Find where the given text appears and provide that cell's center as (X, Y) coordinate. 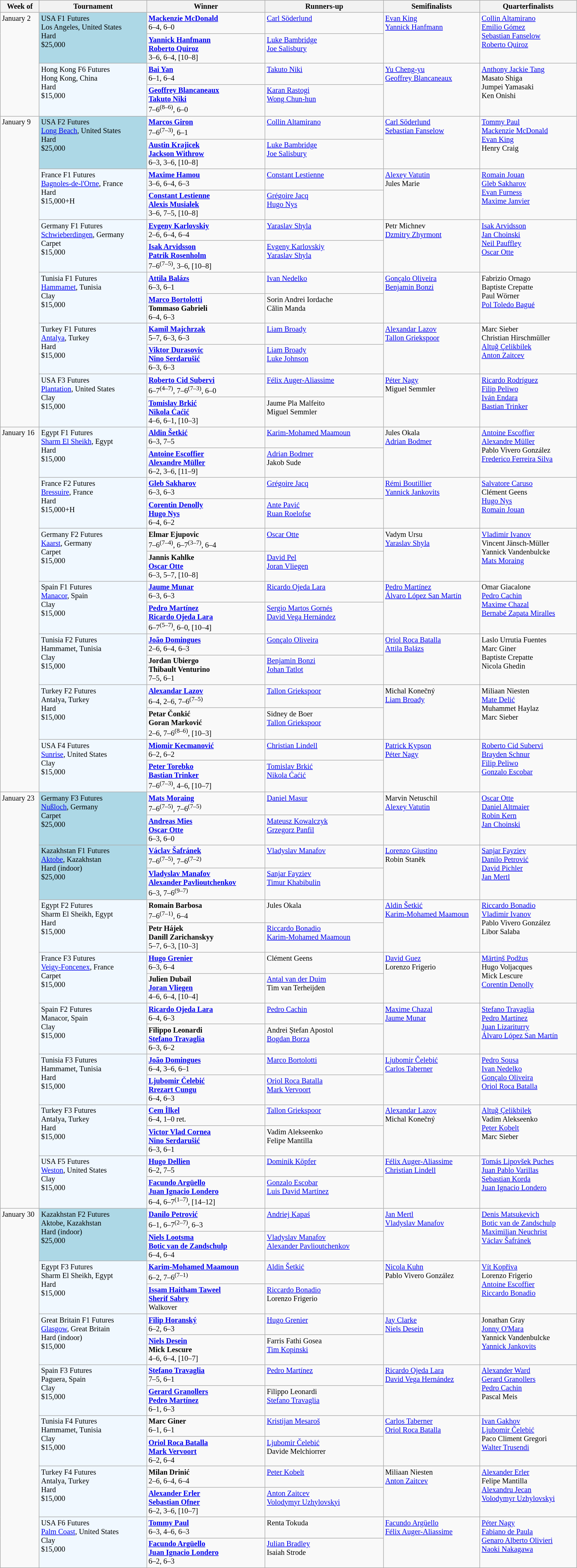
Marcos Giron 7–6(7–3), 6–1 (206, 128)
Jules Okala (324, 911)
Farris Fathi Gosea Tim Kopinski (324, 1350)
Péter Nagy Fabiano de Paula Genaro Alberto Olivieri Naoki Nakagawa (529, 1542)
Tomislav Brkić Nikola Ćaćić (324, 776)
January 16 (20, 609)
Alexandar Lazov 6–4, 2–6, 7–6(7–5) (206, 696)
Evgeny Karlovskiy 2–6, 6–4, 6–4 (206, 230)
Benjamin Bonzi Johan Tatlot (324, 670)
Collin Altamirano Emilio Gómez Sebastian Fanselow Roberto Quiroz (529, 38)
Yannick Hanfmann Roberto Quiroz 3–6, 6–4, [10–8] (206, 49)
Germany F2 FuturesKaarst, Germany Carpet $15,000 (93, 554)
Carl Söderlund (324, 23)
Pedro Martínez Ricardo Ojeda Lara 6–7(5–7), 6–0, [10–4] (206, 618)
Tournament (93, 6)
Peter Kobelt (324, 1477)
Niels Lootsma Botic van de Zandschulp 6–4, 6–4 (206, 1246)
Winner (206, 6)
Alexander Erler Felipe Mantilla Alexandru Jecan Volodymyr Uzhylovskyi (529, 1492)
Isak Arvidsson Patrik Rosenholm 7–6(7–5), 3–6, [10–8] (206, 257)
Antoine Escoffier Alexandre Müller Pablo Vivero González Frederico Ferreira Silva (529, 452)
Roberto Cid Subervi 6–7(4–7), 7–6(7–3), 6–0 (206, 385)
Ricardo Ojeda Lara (324, 592)
Filippo Leonardi Stefano Travaglia 6–3, 6–2 (206, 1039)
Jules Okala Adrian Bodmer (432, 452)
Danilo Petrović 6–1, 6–7(2–7), 6–3 (206, 1220)
Evan King Yannick Hanfmann (432, 38)
Alexandar Lazov Tallon Griekspoor (432, 349)
Oriol Roca Batalla Attila Balázs (432, 659)
Félix Auger-Aliassime (324, 385)
Mats Moraing 7–6(7–5), 7–6(7–5) (206, 803)
Sidney de Boer Tallon Griekspoor (324, 724)
Marco Bortolotti Tommaso Gabrieli 6–4, 6–3 (206, 308)
Egypt F2 FuturesSharm El Sheikh, Egypt Hard $15,000 (93, 926)
Pedro Cachin (324, 1014)
Liam Broady Luke Johnson (324, 359)
Vladimir Ivanov Vincent Jänsch-Müller Yannick Vandenbulcke Mats Moraing (529, 554)
Maxime Hamou 3–6, 6–4, 6–3 (206, 179)
Alexander Ward Gerard Granollers Pedro Cachin Pascal Meis (529, 1390)
Péter Nagy Miguel Semmler (432, 400)
Tommy Paul Mackenzie McDonald Evan King Henry Craig (529, 142)
Hugo Dellien 6–2, 7–5 (206, 1166)
Salvatore Caruso Clément Geens Hugo Nys Romain Jouan (529, 503)
Andriej Kapaś (324, 1220)
Riccardo Bonadio Karim-Mohamed Maamoun (324, 937)
Pedro Martínez Álvaro López San Martín (432, 608)
Collin Altamirano (324, 128)
Liam Broady (324, 334)
Riccardo Bonadio Vladimir Ivanov Pablo Vivero González Libor Salaba (529, 926)
Milan Drinić2–6, 6–4, 6–4 (206, 1477)
Sorin Andrei Iordache Călin Manda (324, 308)
Spain F3 FuturesPaguera, Spain Clay $15,000 (93, 1390)
January 23 (20, 1000)
Peter Torebko Bastian Trinker 7–6(7–3), 4–6, [10–7] (206, 776)
Mackenzie McDonald 6–4, 6–0 (206, 23)
Spain F1 FuturesManacor, Spain Clay $15,000 (93, 608)
Facundo Argüello Juan Ignacio Londero 6–2, 6–3 (206, 1553)
Tomás Lipovšek Puches Juan Pablo Varillas Sebastian Korda Juan Ignacio Londero (529, 1182)
Riccardo Bonadio Lorenzo Frigerio (324, 1299)
Anthony Jackie Tang Masato Shiga Jumpei Yamasaki Ken Onishi (529, 90)
Pedro Sousa Ivan Nedelko Gonçalo Oliveira Oriol Roca Batalla (529, 1079)
Week of (20, 6)
Andrei Ștefan Apostol Bogdan Borza (324, 1039)
Aldin Šetkić Karim-Mohamed Maamoun (432, 926)
Mārtiņš Podžus Hugo Voljacques Mick Lescure Corentin Denolly (529, 977)
Laslo Urrutia Fuentes Marc Giner Baptiste Crepatte Nicola Ghedin (529, 659)
Germany F3 Futures Nußloch, Germany Carpet $25,000 (93, 818)
Kamil Majchrzak 5–7, 6–3, 6–3 (206, 334)
Julian Bradley Isaiah Strode (324, 1553)
Gleb Sakharov 6–3, 6–3 (206, 488)
Ricardo Rodríguez Filip Peliwo Iván Endara Bastian Trinker (529, 400)
Austin Krajicek Jackson Withrow 6–3, 3–6, [10–8] (206, 154)
Isak Arvidsson Jan Choinski Neil Pauffley Oscar Otte (529, 246)
Gerard Granollers Pedro Martínez 6–1, 6–3 (206, 1401)
Sanjar Fayziev Danilo Petrović David Pichler Jan Mertl (529, 872)
Constant Lestienne Alexis Musialek 3–6, 7–5, [10–8] (206, 205)
Ante Pavić Ruan Roelofse (324, 514)
Oriol Roca Batalla Mark Vervoort (324, 1090)
Facundo Argüello Juan Ignacio Londero 6–4, 6–7(1–7), [14–12] (206, 1192)
Karan Rastogi Wong Chun-hun (324, 100)
Turkey F1 FuturesAntalya, Turkey Hard $15,000 (93, 349)
Vadym Ursu Yaraslav Shyla (432, 554)
USA F4 FuturesSunrise, United States Clay $15,000 (93, 766)
Ricardo Ojeda Lara David Vega Hernández (432, 1390)
Turkey F3 FuturesAntalya, Turkey Hard $15,000 (93, 1130)
David Guez Lorenzo Frigerio (432, 977)
Aldin Šetkić 6–3, 7–5 (206, 437)
Facundo Argüello Félix Auger-Aliassime (432, 1542)
Pedro Martínez (324, 1375)
Oscar Otte (324, 540)
Semifinalists (432, 6)
Tunisia F1 FuturesHammamet, Tunisia Clay $15,000 (93, 298)
Jaume Munar 6–3, 6–3 (206, 592)
Vadim Alekseenko Felipe Mantilla (324, 1141)
Jay Clarke Niels Desein (432, 1339)
Aldin Šetkić (324, 1272)
Turkey F4 FuturesAntalya, Turkey Hard $15,000 (93, 1492)
Miomir Kecmanović 6–2, 6–2 (206, 750)
Václav Šafránek 7–6(7–5), 7–6(7–2) (206, 856)
Marco Bortolotti (324, 1064)
Roberto Cid Subervi Brayden Schnur Filip Peliwo Gonzalo Escobar (529, 766)
Ljubomir Čelebić Davide Melchiorrer (324, 1451)
Filippo Leonardi Stefano Travaglia (324, 1401)
Andreas Mies Oscar Otte 6–3, 6–0 (206, 830)
Grégoire Jacq Hugo Nys (324, 205)
Félix Auger-Aliassime Christian Lindell (432, 1182)
Adrian Bodmer Jakob Sude (324, 462)
Antal van der Duim Tim van Terheijden (324, 988)
Miliaan Niesten Mate Delić Muhammet Haylaz Marc Sieber (529, 712)
Gonzalo Escobar Luis David Martínez (324, 1192)
Hugo Grenier 6–3, 6–4 (206, 963)
USA F5 FuturesWeston, United States Clay $15,000 (93, 1182)
France F2 FuturesBressuire, France Hard $15,000+H (93, 503)
Petar Čonkić Goran Marković 2–6, 7–6(8–6), [10–3] (206, 724)
Lorenzo Giustino Robin Staněk (432, 872)
Attila Balázs 6–3, 6–1 (206, 283)
Nicola Kuhn Pablo Vivero González (432, 1288)
Julien Dubail Joran Vliegen 4–6, 6–4, [10–4] (206, 988)
Oscar Otte Daniel Altmaier Robin Kern Jan Choinski (529, 818)
Tommy Paul6–3, 4–6, 6–3 (206, 1528)
Stefano Travaglia7–5, 6–1 (206, 1375)
Maxime Chazal Jaume Munar (432, 1029)
Carlos Taberner Oriol Roca Batalla (432, 1441)
Denis Matsukevich Botic van de Zandschulp Maximilian Neuchrist Václav Šafránek (529, 1234)
Ivan Nedelko (324, 283)
Altuğ Çelikbilek Vadim Alekseenko Peter Kobelt Marc Sieber (529, 1130)
Bai Yan 6–1, 6–4 (206, 74)
January 2 (20, 64)
Jordan Ubiergo Thibault Venturino 7–5, 6–1 (206, 670)
Egypt F1 FuturesSharm El Sheikh, Egypt Hard $15,000 (93, 452)
Daniel Masur (324, 803)
January 30 (20, 1388)
Marc Giner6–1, 6–1 (206, 1426)
Cem İlkel 6–4, 1–0 ret. (206, 1115)
Karim-Mohamed Maamoun6–2, 7–6(7–1) (206, 1272)
Romain Barbosa 7–6(7–1), 6–4 (206, 911)
France F3 FuturesVeigy-Foncenex, France Carpet $15,000 (93, 977)
Tunisia F4 FuturesHammamet, Tunisia Clay $15,000 (93, 1441)
Jaume Pla Malfeito Miguel Semmler (324, 412)
Dominik Köpfer (324, 1166)
Kazakhstan F2 Futures Aktobe, Kazakhstan Hard (indoor) $25,000 (93, 1234)
João Domingues 2–6, 6–4, 6–3 (206, 644)
Patrick Kypson Péter Nagy (432, 766)
Turkey F2 FuturesAntalya, Turkey Hard $15,000 (93, 712)
João Domingues 6–4, 3–6, 6–1 (206, 1064)
Alexander Erler Sebastian Ofner 6–2, 3–6, [10–7] (206, 1502)
David Pel Joran Vliegen (324, 566)
Germany F1 FuturesSchwieberdingen, Germany Carpet $15,000 (93, 246)
Alexandar Lazov Michal Konečný (432, 1130)
Alexey Vatutin Jules Marie (432, 194)
Elmar Ejupovic 7–6(7–4), 6–7(3–7), 6–4 (206, 540)
Viktor Durasovic Nino Serdarušić 6–3, 6–3 (206, 359)
Romain Jouan Gleb Sakharov Evan Furness Maxime Janvier (529, 194)
Yu Cheng-yu Geoffrey Blancaneaux (432, 90)
Carl Söderlund Sebastian Fanselow (432, 142)
Gonçalo Oliveira (324, 644)
Vladyslav Manafov (324, 856)
Clément Geens (324, 963)
January 9 (20, 271)
Hugo Grenier (324, 1324)
Karim-Mohamed Maamoun (324, 437)
Petr Michnev Dzmitry Zhyrmont (432, 246)
Kazakhstan F1 FuturesAktobe, Kazakhstan Hard (indoor) $25,000 (93, 872)
Filip Horanský6–2, 6–3 (206, 1324)
Runners-up (324, 6)
Spain F2 FuturesManacor, Spain Clay $15,000 (93, 1029)
Yaraslav Shyla (324, 230)
Sergio Martos Gornés David Vega Hernández (324, 618)
Omar Giacalone Pedro Cachin Maxime Chazal Bernabé Zapata Miralles (529, 608)
Grégoire Jacq (324, 488)
Tunisia F2 FuturesHammamet, Tunisia Clay $15,000 (93, 659)
Evgeny Karlovskiy Yaraslav Shyla (324, 257)
Ljubomir Čelebić Carlos Taberner (432, 1079)
Mateusz Kowalczyk Grzegorz Panfil (324, 830)
Tunisia F3 FuturesHammamet, Tunisia Hard $15,000 (93, 1079)
Ljubomir Čelebić Rrezart Cungu 6–4, 6–3 (206, 1090)
Christian Lindell (324, 750)
Vladyslav Manafov Alexander Pavlioutchenkov (324, 1246)
Ivan Gakhov Ljubomir Čelebić Paco Climent Gregori Walter Trusendi (529, 1441)
Geoffrey Blancaneaux Takuto Niki 7–6(8–6), 6–0 (206, 100)
Marc Sieber Christian Hirschmüller Altuğ Çelikbilek Anton Zaitcev (529, 349)
Anton Zaitcev Volodymyr Uzhylovskyi (324, 1502)
Jonathan Gray Jonny O'Mara Yannick Vandenbulcke Yannick Jankovits (529, 1339)
Victor Vlad Cornea Nino Serdarušić 6–3, 6–1 (206, 1141)
USA F6 Futures Palm Coast, United States Clay $15,000 (93, 1542)
Jan Mertl Vladyslav Manafov (432, 1234)
Vít Kopřiva Lorenzo Frigerio Antoine Escoffier Riccardo Bonadio (529, 1288)
Jannis Kahlke Oscar Otte 6–3, 5–7, [10–8] (206, 566)
Vladyslav Manafov Alexander Pavlioutchenkov 6–3, 7–6(9–7) (206, 883)
Hong Kong F6 FuturesHong Kong, China Hard $15,000 (93, 90)
Petr Hájek Danill Zarichanskyy 5–7, 6–3, [10–3] (206, 937)
Marvin Netuschil Alexey Vatutin (432, 818)
Gonçalo Oliveira Benjamin Bonzi (432, 298)
Egypt F3 Futures Sharm El Sheikh, Egypt Hard $15,000 (93, 1288)
Miliaan Niesten Anton Zaitcev (432, 1492)
Fabrizio Ornago Baptiste Crepatte Paul Wörner Pol Toledo Bagué (529, 298)
Kristijan Mesaroš (324, 1426)
Takuto Niki (324, 74)
France F1 FuturesBagnoles-de-l'Orne, France Hard $15,000+H (93, 194)
Michal Konečný Liam Broady (432, 712)
USA F1 FuturesLos Angeles, United States Hard $25,000 (93, 38)
Great Britain F1 FuturesGlasgow, Great Britain Hard (indoor) $15,000 (93, 1339)
Renta Tokuda (324, 1528)
Quarterfinalists (529, 6)
Corentin Denolly Hugo Nys 6–4, 6–2 (206, 514)
Constant Lestienne (324, 179)
Stefano Travaglia Pedro Martínez Juan Lizariturry Álvaro López San Martín (529, 1029)
Issam Haitham Taweel Sherif SabryWalkover (206, 1299)
Antoine Escoffier Alexandre Müller 6–2, 3–6, [11–9] (206, 462)
Tomislav Brkić Nikola Ćaćić 4–6, 6–1, [10–3] (206, 412)
Rémi Boutillier Yannick Jankovits (432, 503)
Sanjar Fayziev Timur Khabibulin (324, 883)
USA F2 FuturesLong Beach, United States Hard $25,000 (93, 142)
USA F3 FuturesPlantation, United States Clay $15,000 (93, 400)
Ricardo Ojeda Lara 6–4, 6–3 (206, 1014)
Niels Desein Mick Lescure 4–6, 6–4, [10–7] (206, 1350)
Oriol Roca Batalla Mark Vervoort 6–2, 6–4 (206, 1451)
